Output the [X, Y] coordinate of the center of the cell containing the given text.  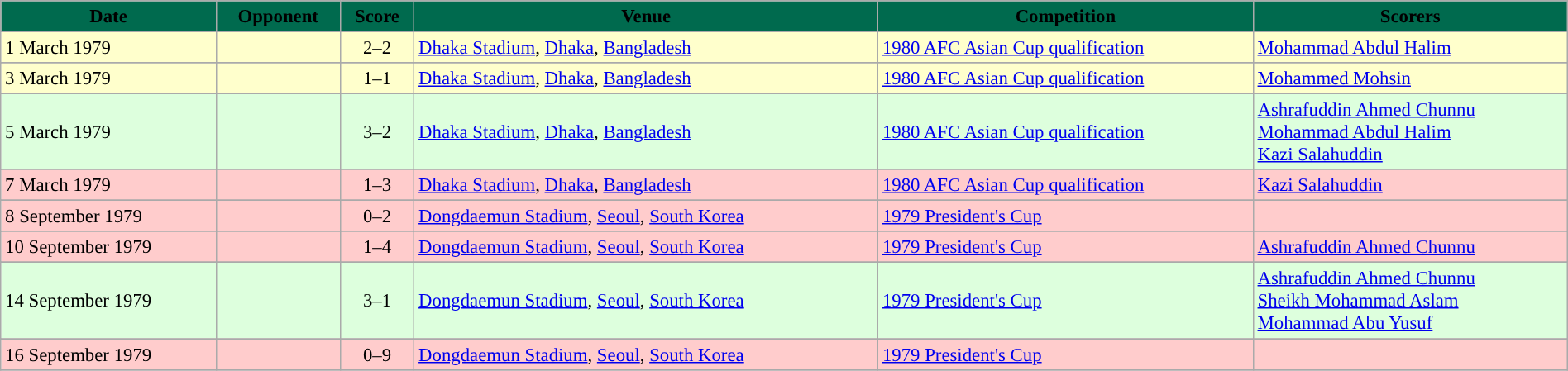
1–1 [377, 78]
Venue [647, 17]
0–2 [377, 216]
Score [377, 17]
8 September 1979 [108, 216]
14 September 1979 [108, 301]
Date [108, 17]
16 September 1979 [108, 354]
10 September 1979 [108, 247]
0–9 [377, 354]
Kazi Salahuddin [1410, 185]
Ashrafuddin Ahmed Chunnu [1410, 247]
7 March 1979 [108, 185]
Scorers [1410, 17]
Ashrafuddin Ahmed Chunnu Mohammad Abdul Halim Kazi Salahuddin [1410, 132]
Mohammad Abdul Halim [1410, 48]
1 March 1979 [108, 48]
3 March 1979 [108, 78]
3–1 [377, 301]
1–3 [377, 185]
Mohammed Mohsin [1410, 78]
1–4 [377, 247]
Opponent [278, 17]
Ashrafuddin Ahmed Chunnu Sheikh Mohammad Aslam Mohammad Abu Yusuf [1410, 301]
2–2 [377, 48]
3–2 [377, 132]
Competition [1066, 17]
5 March 1979 [108, 132]
